For the text-containing cell, return its midpoint in (X, Y) coordinate format. 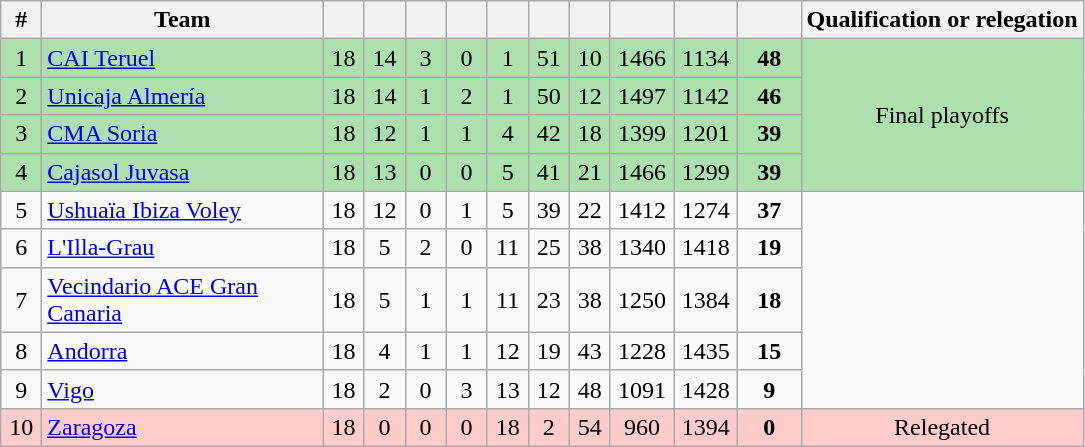
23 (548, 300)
51 (548, 58)
43 (590, 351)
8 (22, 351)
1134 (706, 58)
CMA Soria (182, 134)
Cajasol Juvasa (182, 172)
1399 (642, 134)
21 (590, 172)
42 (548, 134)
1384 (706, 300)
Vigo (182, 389)
1435 (706, 351)
46 (769, 96)
1428 (706, 389)
# (22, 20)
Relegated (942, 427)
1201 (706, 134)
1412 (642, 210)
1091 (642, 389)
50 (548, 96)
1250 (642, 300)
Ushuaïa Ibiza Voley (182, 210)
15 (769, 351)
41 (548, 172)
1497 (642, 96)
1274 (706, 210)
22 (590, 210)
1340 (642, 248)
Zaragoza (182, 427)
CAI Teruel (182, 58)
Qualification or relegation (942, 20)
Final playoffs (942, 115)
1394 (706, 427)
7 (22, 300)
37 (769, 210)
25 (548, 248)
54 (590, 427)
1142 (706, 96)
1228 (642, 351)
1418 (706, 248)
L'Illa-Grau (182, 248)
Andorra (182, 351)
960 (642, 427)
Team (182, 20)
6 (22, 248)
Unicaja Almería (182, 96)
1299 (706, 172)
Vecindario ACE Gran Canaria (182, 300)
